Return the (X, Y) coordinate for the center point of the cell that contains the specified text.  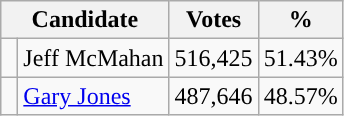
Votes (214, 20)
487,646 (214, 96)
Candidate (85, 20)
Jeff McMahan (94, 58)
516,425 (214, 58)
% (300, 20)
48.57% (300, 96)
Gary Jones (94, 96)
51.43% (300, 58)
